Return the [X, Y] coordinate for the center point of the cell that contains the specified text.  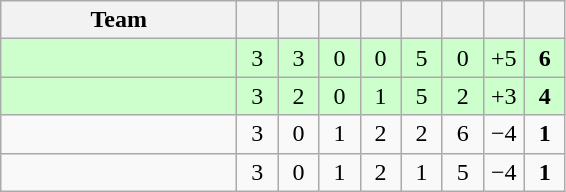
+5 [504, 58]
+3 [504, 96]
Team [119, 20]
4 [544, 96]
